Capture the cell that displays the provided text and extract its [X, Y] central coordinate. 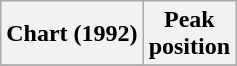
Peakposition [189, 34]
Chart (1992) [72, 34]
